Identify which cell holds the provided text, then report its (x, y) central coordinate. 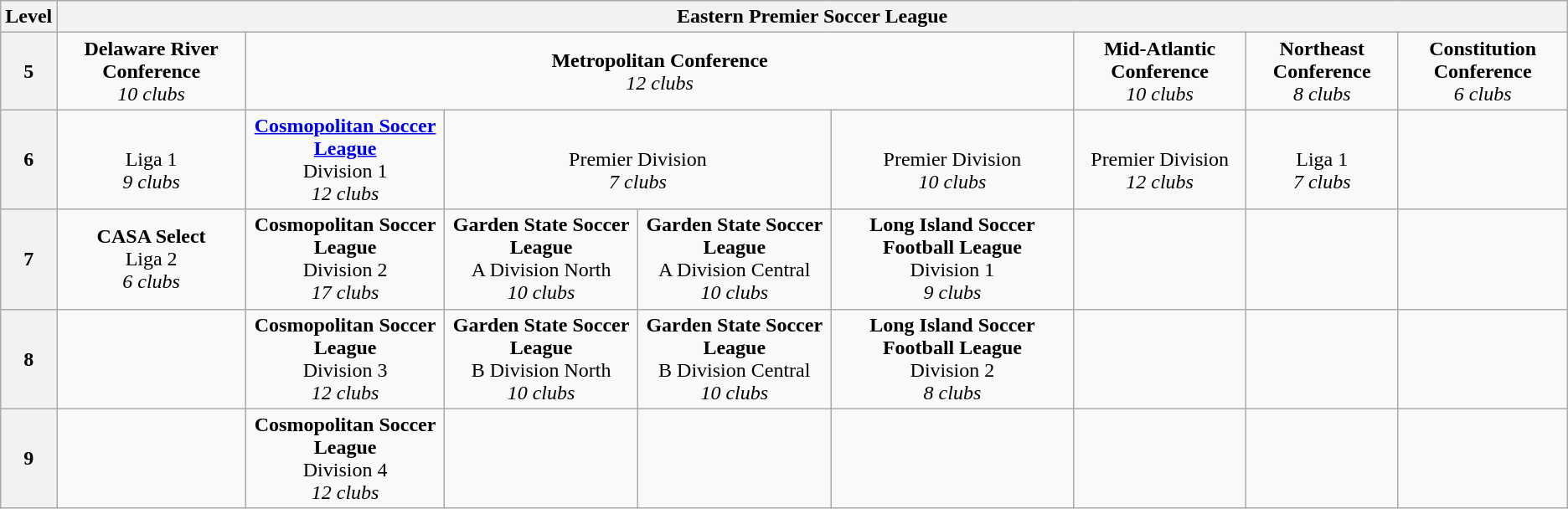
Garden State Soccer LeagueB Division North10 clubs (541, 358)
Constitution Conference6 clubs (1483, 71)
Premier Division7 clubs (638, 159)
CASA SelectLiga 26 clubs (152, 260)
Delaware River Conference10 clubs (152, 71)
Long Island Soccer Football LeagueDivision 28 clubs (952, 358)
Garden State Soccer LeagueB Division Central10 clubs (734, 358)
8 (28, 358)
Cosmopolitan Soccer LeagueDivision 112 clubs (345, 159)
Level (28, 17)
Liga 17 clubs (1322, 159)
Cosmopolitan Soccer LeagueDivision 217 clubs (345, 260)
9 (28, 459)
Cosmopolitan Soccer LeagueDivision 412 clubs (345, 459)
Northeast Conference8 clubs (1322, 71)
Premier Division12 clubs (1160, 159)
Metropolitan Conference12 clubs (659, 71)
6 (28, 159)
Mid-Atlantic Conference10 clubs (1160, 71)
Premier Division10 clubs (952, 159)
Eastern Premier Soccer League (812, 17)
5 (28, 71)
Long Island Soccer Football LeagueDivision 19 clubs (952, 260)
Garden State Soccer LeagueA Division North10 clubs (541, 260)
Garden State Soccer LeagueA Division Central10 clubs (734, 260)
Cosmopolitan Soccer LeagueDivision 312 clubs (345, 358)
7 (28, 260)
Liga 19 clubs (152, 159)
